Scan for the cell matching the given text and deliver its (X, Y) coordinate at center. 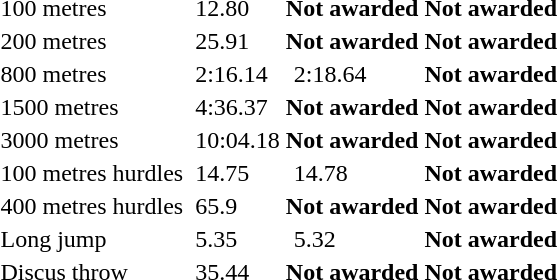
2:16.14 (238, 74)
10:04.18 (238, 140)
14.75 (238, 173)
25.91 (238, 41)
4:36.37 (238, 107)
5.35 (238, 239)
14.78 (356, 173)
5.32 (356, 239)
65.9 (238, 206)
2:18.64 (356, 74)
